Extract the [X, Y] coordinate from the center of the cell holding the provided text.  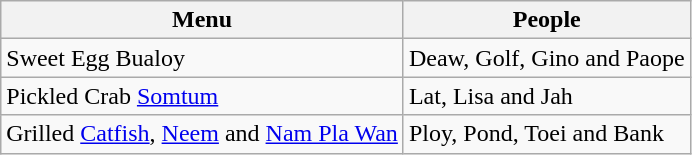
People [546, 20]
Sweet Egg Bualoy [202, 58]
Lat, Lisa and Jah [546, 96]
Grilled Catfish, Neem and Nam Pla Wan [202, 134]
Ploy, Pond, Toei and Bank [546, 134]
Pickled Crab Somtum [202, 96]
Menu [202, 20]
Deaw, Golf, Gino and Paope [546, 58]
